Provide the [X, Y] coordinate of the cell's center where the given text is located.  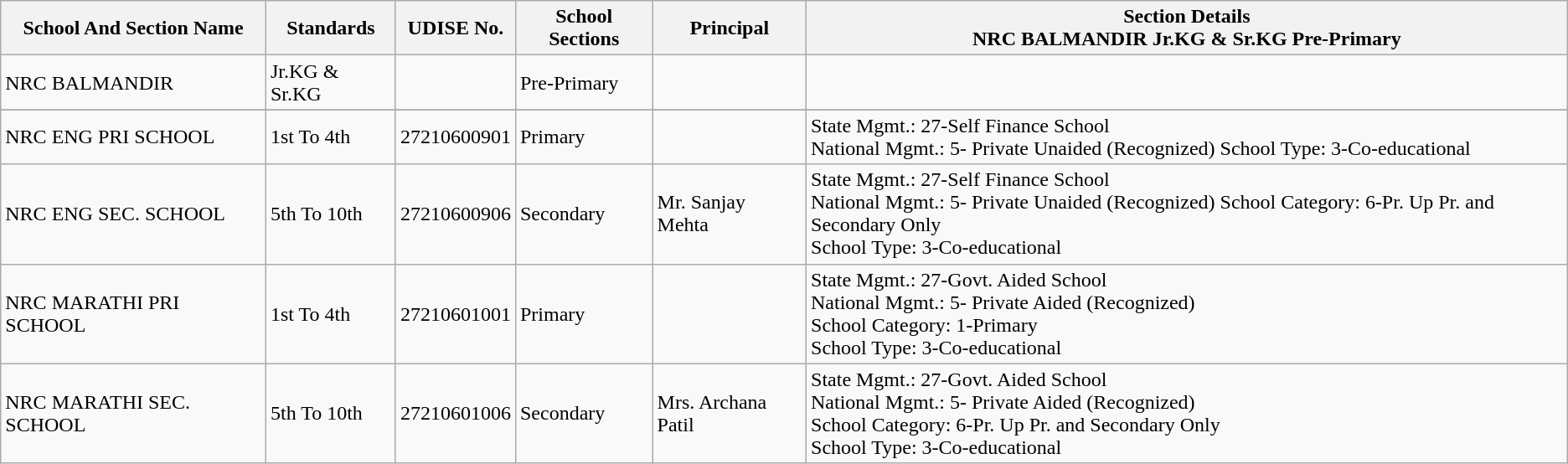
NRC MARATHI PRI SCHOOL [134, 313]
NRC MARATHI SEC. SCHOOL [134, 414]
School And Section Name [134, 28]
Pre-Primary [584, 82]
Principal [729, 28]
27210600901 [456, 137]
NRC ENG PRI SCHOOL [134, 137]
UDISE No. [456, 28]
State Mgmt.: 27-Govt. Aided SchoolNational Mgmt.: 5- Private Aided (Recognized)School Category: 1-PrimarySchool Type: 3-Co-educational [1188, 313]
27210601001 [456, 313]
School Sections [584, 28]
27210600906 [456, 214]
Mr. Sanjay Mehta [729, 214]
NRC BALMANDIR [134, 82]
NRC ENG SEC. SCHOOL [134, 214]
Mrs. Archana Patil [729, 414]
Section DetailsNRC BALMANDIR Jr.KG & Sr.KG Pre-Primary [1188, 28]
27210601006 [456, 414]
Jr.KG & Sr.KG [330, 82]
Standards [330, 28]
State Mgmt.: 27-Self Finance SchoolNational Mgmt.: 5- Private Unaided (Recognized) School Type: 3-Co-educational [1188, 137]
